Output the [X, Y] coordinate of the center of the cell containing the given text.  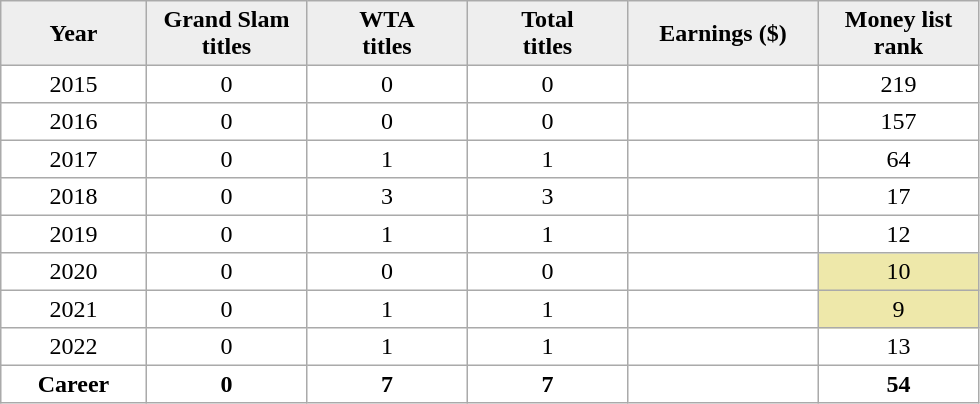
9 [898, 309]
2021 [74, 309]
54 [898, 384]
Year [74, 33]
17 [898, 197]
219 [898, 84]
13 [898, 347]
2020 [74, 272]
157 [898, 122]
WTA titles [387, 33]
2022 [74, 347]
64 [898, 159]
2019 [74, 234]
2017 [74, 159]
Grand Slam titles [226, 33]
Money list rank [898, 33]
Total titles [547, 33]
Career [74, 384]
2018 [74, 197]
2015 [74, 84]
Earnings ($) [723, 33]
12 [898, 234]
10 [898, 272]
2016 [74, 122]
